Pinpoint the cell where the given text exists, returning its [x, y] midpoint coordinate. 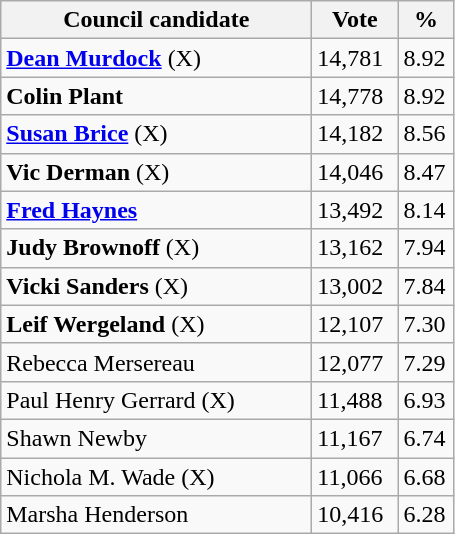
11,167 [355, 438]
7.84 [426, 286]
13,492 [355, 210]
Council candidate [156, 20]
13,002 [355, 286]
14,182 [355, 134]
6.68 [426, 477]
Nichola M. Wade (X) [156, 477]
12,107 [355, 324]
7.29 [426, 362]
7.30 [426, 324]
Susan Brice (X) [156, 134]
11,066 [355, 477]
Judy Brownoff (X) [156, 248]
10,416 [355, 515]
Paul Henry Gerrard (X) [156, 400]
8.14 [426, 210]
6.93 [426, 400]
12,077 [355, 362]
Marsha Henderson [156, 515]
Leif Wergeland (X) [156, 324]
8.56 [426, 134]
% [426, 20]
Colin Plant [156, 96]
Vote [355, 20]
Dean Murdock (X) [156, 58]
Rebecca Mersereau [156, 362]
6.28 [426, 515]
13,162 [355, 248]
Vicki Sanders (X) [156, 286]
Shawn Newby [156, 438]
11,488 [355, 400]
14,781 [355, 58]
6.74 [426, 438]
Vic Derman (X) [156, 172]
8.47 [426, 172]
Fred Haynes [156, 210]
7.94 [426, 248]
14,778 [355, 96]
14,046 [355, 172]
